Search for the cell housing the specified text and yield its (X, Y) center coordinate. 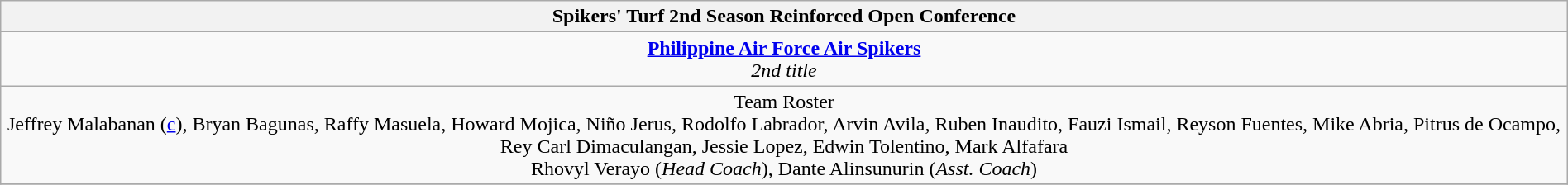
Spikers' Turf 2nd Season Reinforced Open Conference (784, 17)
Philippine Air Force Air Spikers2nd title (784, 59)
